Identify which cell holds the provided text, then report its [X, Y] central coordinate. 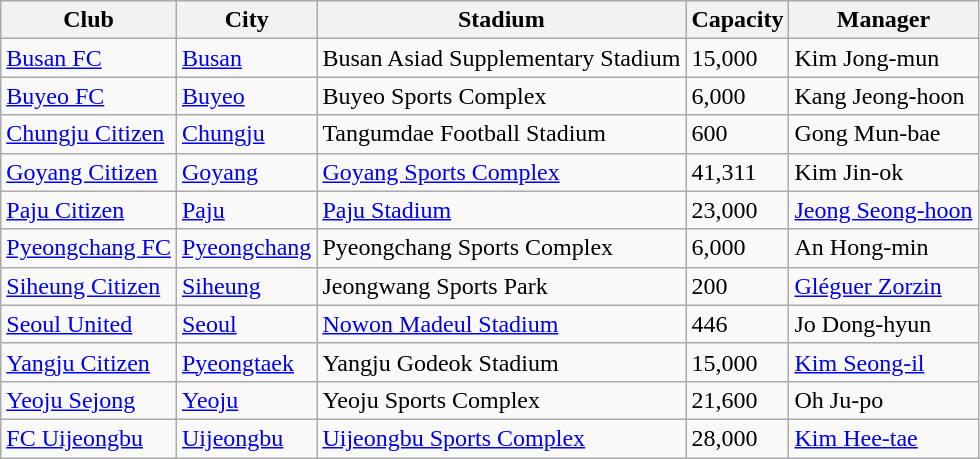
Yangju Godeok Stadium [502, 362]
City [246, 20]
21,600 [738, 400]
Nowon Madeul Stadium [502, 324]
Manager [884, 20]
Pyeongtaek [246, 362]
Jo Dong-hyun [884, 324]
Buyeo Sports Complex [502, 96]
28,000 [738, 438]
Buyeo [246, 96]
Oh Ju-po [884, 400]
Jeong Seong-hoon [884, 210]
Chungju Citizen [89, 134]
Kim Jong-mun [884, 58]
Busan [246, 58]
Pyeongchang FC [89, 248]
Gong Mun-bae [884, 134]
An Hong-min [884, 248]
Seoul United [89, 324]
41,311 [738, 172]
Uijeongbu [246, 438]
FC Uijeongbu [89, 438]
Kim Jin-ok [884, 172]
Gléguer Zorzin [884, 286]
Capacity [738, 20]
Paju Stadium [502, 210]
Seoul [246, 324]
446 [738, 324]
Goyang Sports Complex [502, 172]
Yeoju [246, 400]
Kim Hee-tae [884, 438]
Chungju [246, 134]
23,000 [738, 210]
Yangju Citizen [89, 362]
Paju Citizen [89, 210]
Pyeongchang [246, 248]
200 [738, 286]
Siheung [246, 286]
Jeongwang Sports Park [502, 286]
600 [738, 134]
Stadium [502, 20]
Goyang [246, 172]
Uijeongbu Sports Complex [502, 438]
Yeoju Sports Complex [502, 400]
Goyang Citizen [89, 172]
Kang Jeong-hoon [884, 96]
Siheung Citizen [89, 286]
Pyeongchang Sports Complex [502, 248]
Tangumdae Football Stadium [502, 134]
Kim Seong-il [884, 362]
Busan FC [89, 58]
Buyeo FC [89, 96]
Busan Asiad Supplementary Stadium [502, 58]
Club [89, 20]
Paju [246, 210]
Yeoju Sejong [89, 400]
